Return the [X, Y] coordinate for the center point of the cell that contains the specified text.  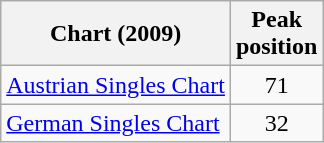
Austrian Singles Chart [116, 85]
71 [276, 85]
32 [276, 123]
German Singles Chart [116, 123]
Chart (2009) [116, 34]
Peakposition [276, 34]
